Return [x, y] of the center of cell containing provided text 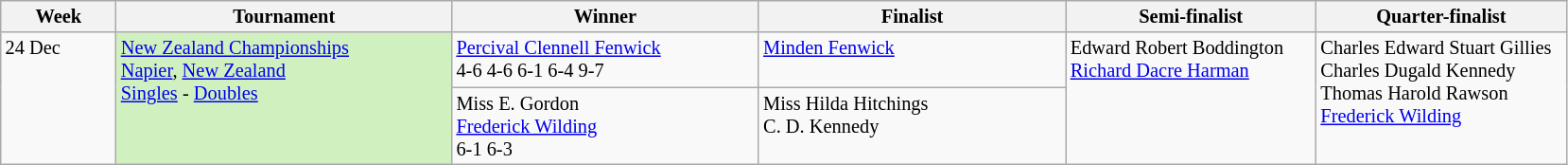
Finalist [912, 16]
Miss Hilda Hitchings C. D. Kennedy [912, 126]
Semi-finalist [1192, 16]
Winner [605, 16]
Percival Clennell Fenwick4-6 4-6 6-1 6-4 9-7 [605, 60]
Minden Fenwick [912, 60]
Quarter-finalist [1441, 16]
Edward Robert Boddington Richard Dacre Harman [1192, 99]
Miss E. Gordon Frederick Wilding6-1 6-3 [605, 126]
Week [59, 16]
Charles Edward Stuart Gillies Charles Dugald Kennedy Thomas Harold Rawson Frederick Wilding [1441, 99]
Tournament [284, 16]
New Zealand ChampionshipsNapier, New ZealandSingles - Doubles [284, 99]
24 Dec [59, 99]
